Extract the (X, Y) coordinate from the center of the cell holding the provided text.  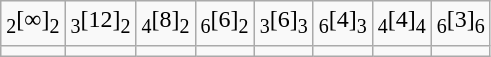
6[6]2 (224, 23)
3[12]2 (100, 23)
4[4]4 (402, 23)
6[3]6 (460, 23)
2[∞]2 (33, 23)
4[8]2 (166, 23)
6[4]3 (342, 23)
3[6]3 (284, 23)
